Find where the given text appears and provide that cell's center as [X, Y] coordinate. 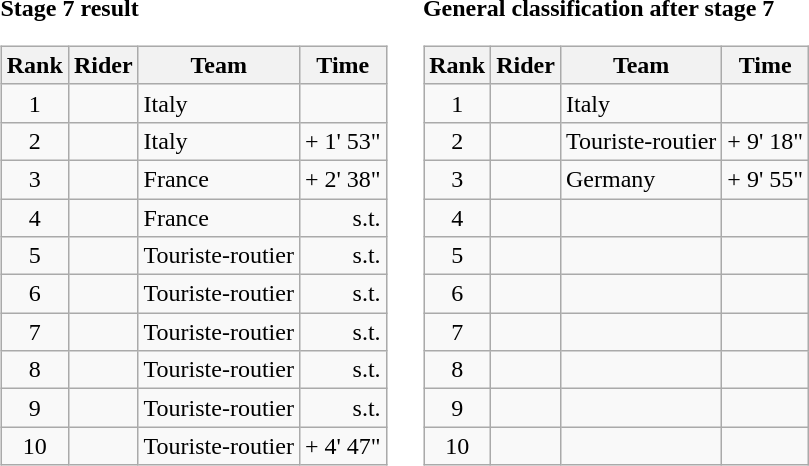
+ 9' 18" [766, 141]
+ 1' 53" [342, 141]
Germany [640, 179]
+ 2' 38" [342, 179]
+ 9' 55" [766, 179]
+ 4' 47" [342, 446]
